Identify which cell holds the provided text, then report its (x, y) central coordinate. 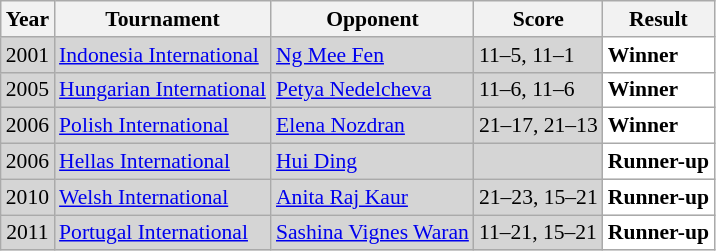
21–17, 21–13 (538, 126)
Anita Raj Kaur (372, 197)
Tournament (162, 19)
2001 (28, 55)
11–21, 15–21 (538, 233)
Welsh International (162, 197)
Hui Ding (372, 162)
2005 (28, 90)
Portugal International (162, 233)
Polish International (162, 126)
Elena Nozdran (372, 126)
11–6, 11–6 (538, 90)
Result (658, 19)
Indonesia International (162, 55)
Score (538, 19)
21–23, 15–21 (538, 197)
Hellas International (162, 162)
2010 (28, 197)
Sashina Vignes Waran (372, 233)
Year (28, 19)
11–5, 11–1 (538, 55)
2011 (28, 233)
Ng Mee Fen (372, 55)
Opponent (372, 19)
Petya Nedelcheva (372, 90)
Hungarian International (162, 90)
